Scan for the cell matching the given text and deliver its [X, Y] coordinate at center. 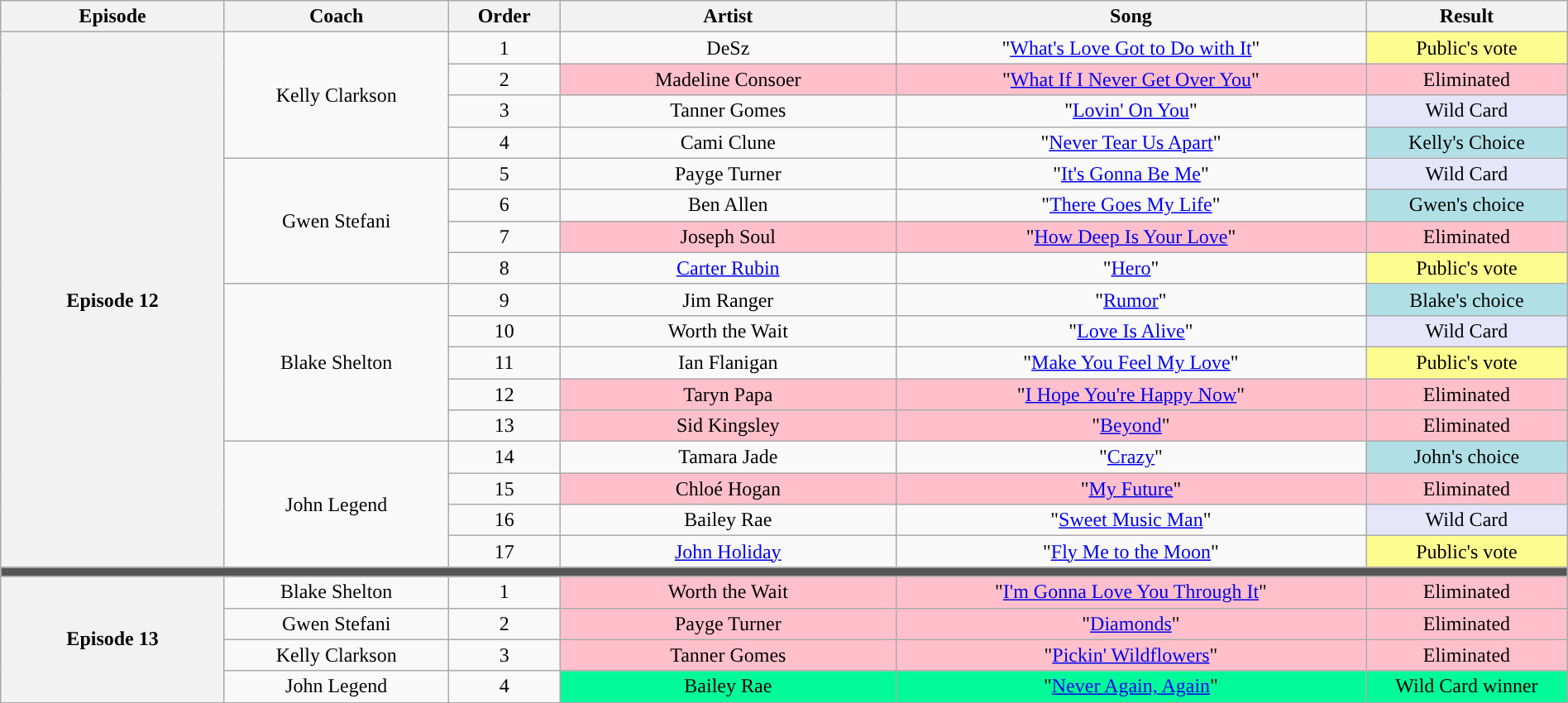
7 [504, 237]
Coach [336, 17]
"Diamonds" [1131, 624]
Episode 13 [112, 639]
Cami Clune [728, 142]
Sid Kingsley [728, 426]
"What If I Never Get Over You" [1131, 79]
Song [1131, 17]
8 [504, 268]
"My Future" [1131, 489]
15 [504, 489]
"Love Is Alive" [1131, 331]
"Pickin' Wildflowers" [1131, 655]
10 [504, 331]
"Never Again, Again" [1131, 686]
"Sweet Music Man" [1131, 520]
Order [504, 17]
"What's Love Got to Do with It" [1131, 48]
"I Hope You're Happy Now" [1131, 395]
Tamara Jade [728, 457]
Ben Allen [728, 205]
16 [504, 520]
Episode [112, 17]
Madeline Consoer [728, 79]
"Fly Me to the Moon" [1131, 552]
Jim Ranger [728, 299]
"Make You Feel My Love" [1131, 362]
"Lovin' On You" [1131, 111]
"Hero" [1131, 268]
Chloé Hogan [728, 489]
Taryn Papa [728, 395]
9 [504, 299]
17 [504, 552]
"Never Tear Us Apart" [1131, 142]
John Holiday [728, 552]
Gwen's choice [1467, 205]
Episode 12 [112, 299]
Blake's choice [1467, 299]
Joseph Soul [728, 237]
"Beyond" [1131, 426]
5 [504, 174]
DeSz [728, 48]
11 [504, 362]
Ian Flanigan [728, 362]
"Rumor" [1131, 299]
"I'm Gonna Love You Through It" [1131, 592]
Result [1467, 17]
"Crazy" [1131, 457]
12 [504, 395]
6 [504, 205]
13 [504, 426]
Artist [728, 17]
Kelly's Choice [1467, 142]
Wild Card winner [1467, 686]
14 [504, 457]
Carter Rubin [728, 268]
"It's Gonna Be Me" [1131, 174]
"There Goes My Life" [1131, 205]
"How Deep Is Your Love" [1131, 237]
John's choice [1467, 457]
